Scan for the cell matching the given text and deliver its [X, Y] coordinate at center. 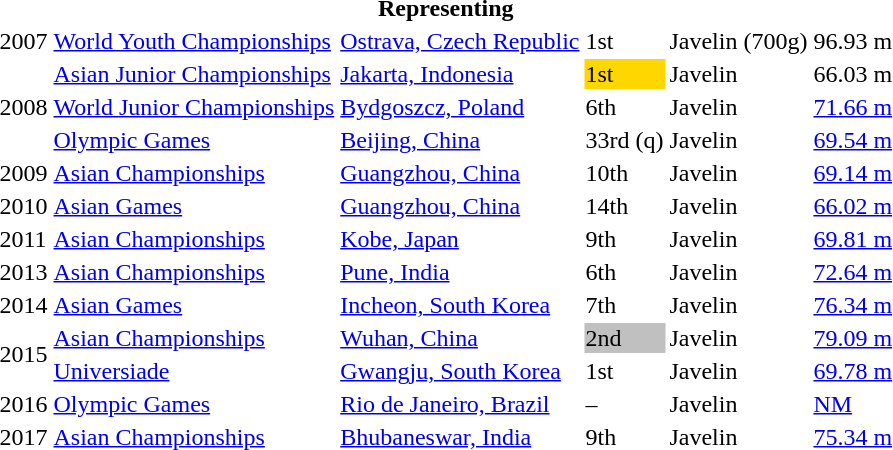
Kobe, Japan [460, 239]
7th [624, 305]
Javelin (700g) [738, 41]
Universiade [194, 371]
33rd (q) [624, 140]
Ostrava, Czech Republic [460, 41]
14th [624, 206]
Bydgoszcz, Poland [460, 107]
2nd [624, 338]
Beijing, China [460, 140]
World Junior Championships [194, 107]
World Youth Championships [194, 41]
Asian Junior Championships [194, 74]
– [624, 404]
9th [624, 239]
10th [624, 173]
Incheon, South Korea [460, 305]
Jakarta, Indonesia [460, 74]
Gwangju, South Korea [460, 371]
Wuhan, China [460, 338]
Rio de Janeiro, Brazil [460, 404]
Pune, India [460, 272]
